Locate the cell with the specified text and output its [x, y] center coordinate. 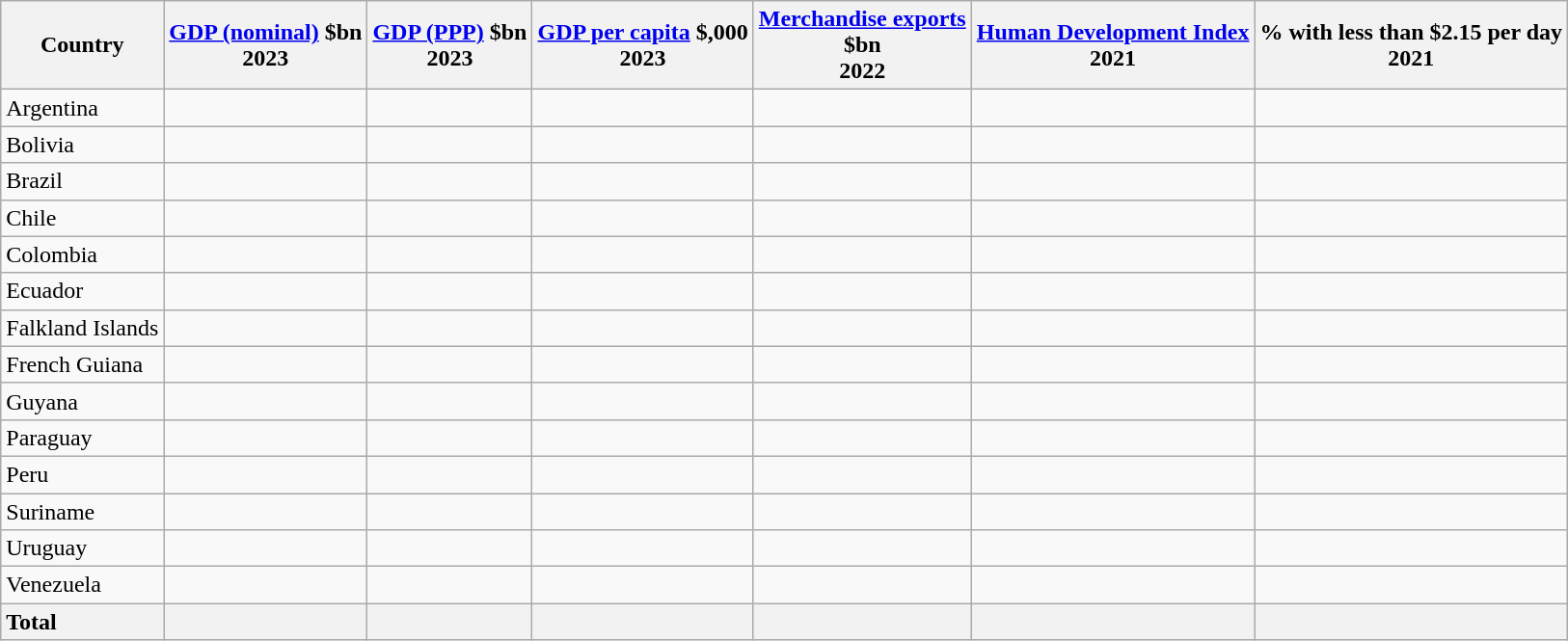
Suriname [83, 512]
Peru [83, 474]
Paraguay [83, 438]
Ecuador [83, 291]
Country [83, 45]
Chile [83, 218]
Merchandise exports$bn2022 [862, 45]
Brazil [83, 181]
Argentina [83, 108]
Human Development Index2021 [1113, 45]
GDP per capita $,0002023 [642, 45]
GDP (PPP) $bn2023 [449, 45]
Falkland Islands [83, 328]
Guyana [83, 401]
GDP (nominal) $bn2023 [266, 45]
Bolivia [83, 145]
Uruguay [83, 548]
Colombia [83, 254]
% with less than $2.15 per day2021 [1412, 45]
Total [83, 622]
Venezuela [83, 585]
French Guiana [83, 364]
